Detect which cell encompasses the target text, then output its [X, Y] center coordinate. 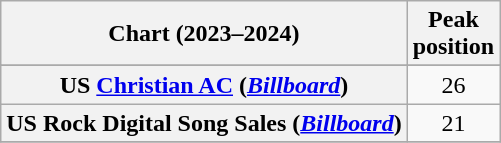
Peak position [453, 34]
US Rock Digital Song Sales (Billboard) [204, 123]
Chart (2023–2024) [204, 34]
US Christian AC (Billboard) [204, 85]
26 [453, 85]
21 [453, 123]
